Return the [X, Y] coordinate for the center point of the cell that contains the specified text.  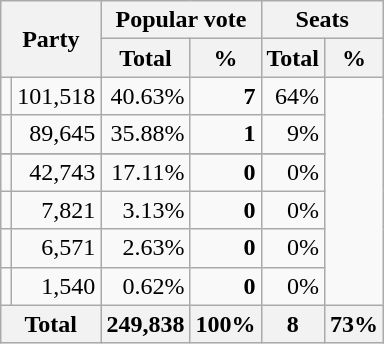
Popular vote [181, 20]
0.62% [146, 286]
73% [354, 324]
64% [293, 96]
100% [226, 324]
Seats [322, 20]
3.13% [146, 210]
7,821 [56, 210]
101,518 [56, 96]
249,838 [146, 324]
6,571 [56, 248]
1 [226, 134]
9% [293, 134]
Party [51, 39]
1,540 [56, 286]
8 [293, 324]
2.63% [146, 248]
17.11% [146, 172]
35.88% [146, 134]
42,743 [56, 172]
89,645 [56, 134]
7 [226, 96]
40.63% [146, 96]
